Detect which cell encompasses the target text, then output its (x, y) center coordinate. 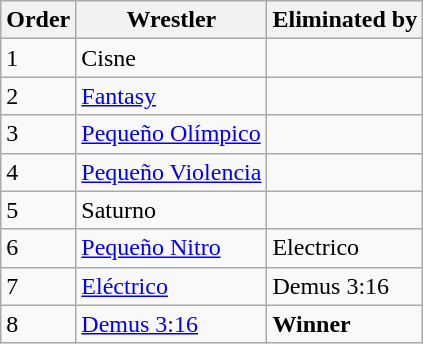
Eliminated by (345, 20)
Pequeño Olímpico (172, 134)
Electrico (345, 248)
5 (38, 210)
Wrestler (172, 20)
Fantasy (172, 96)
Order (38, 20)
2 (38, 96)
Cisne (172, 58)
Pequeño Violencia (172, 172)
1 (38, 58)
Winner (345, 324)
3 (38, 134)
4 (38, 172)
6 (38, 248)
Eléctrico (172, 286)
8 (38, 324)
Pequeño Nitro (172, 248)
Saturno (172, 210)
7 (38, 286)
